Identify which cell holds the provided text, then report its [x, y] central coordinate. 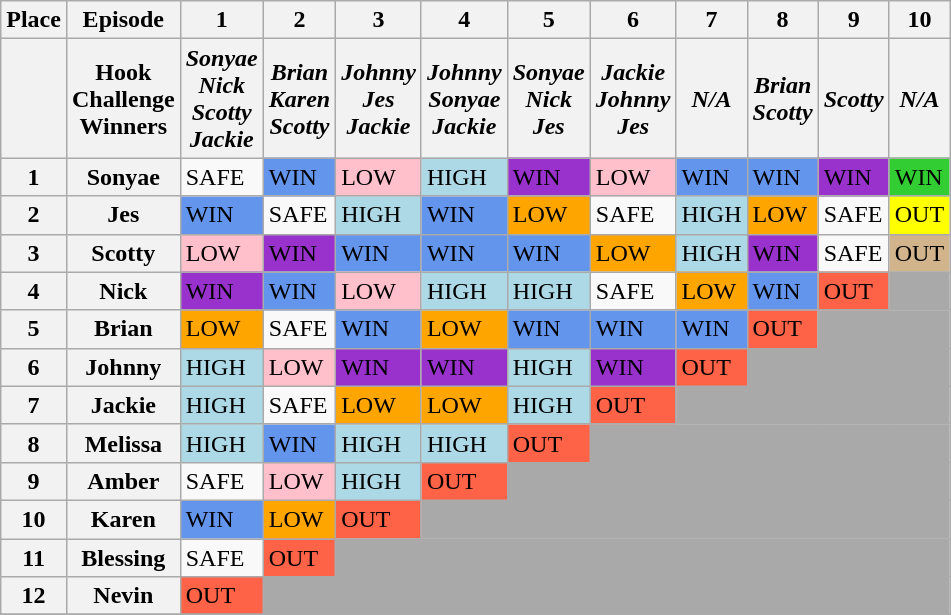
12 [34, 596]
Place [34, 20]
Karen [123, 519]
JohnnyJesJackie [379, 98]
Blessing [123, 557]
Melissa [123, 443]
BrianKarenScotty [299, 98]
JackieJohnnyJes [633, 98]
Jackie [123, 405]
Jes [123, 215]
SonyaeNickJes [548, 98]
SonyaeNickScottyJackie [222, 98]
Nick [123, 291]
Amber [123, 481]
11 [34, 557]
Episode [123, 20]
JohnnySonyaeJackie [464, 98]
BrianScotty [782, 98]
Brian [123, 329]
Sonyae [123, 177]
Nevin [123, 596]
HookChallengeWinners [123, 98]
Johnny [123, 367]
